From the cell containing the given text, extract its center point as (X, Y) coordinate. 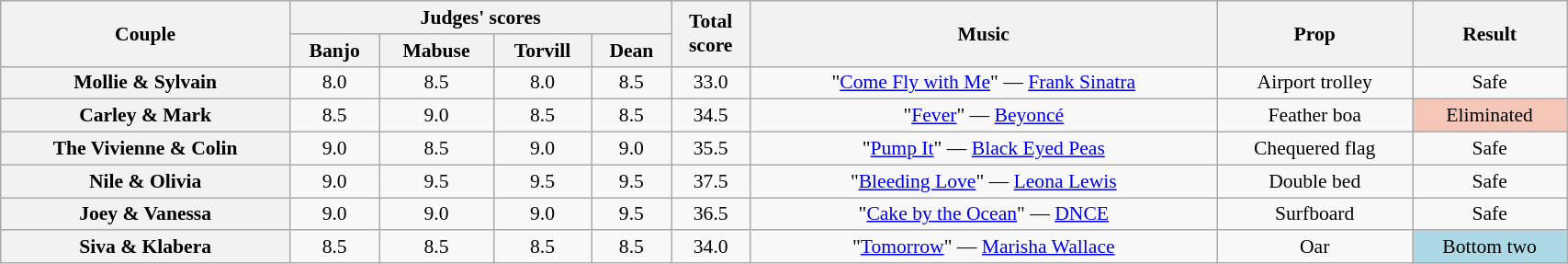
Siva & Klabera (145, 247)
Oar (1315, 247)
Chequered flag (1315, 149)
37.5 (711, 181)
Mabuse (436, 51)
36.5 (711, 214)
Nile & Olivia (145, 181)
Judges' scores (479, 17)
Feather boa (1315, 116)
Joey & Vanessa (145, 214)
Result (1490, 33)
35.5 (711, 149)
"Pump It" — Black Eyed Peas (984, 149)
"Bleeding Love" — Leona Lewis (984, 181)
Bottom two (1490, 247)
Mollie & Sylvain (145, 83)
Music (984, 33)
Surfboard (1315, 214)
34.0 (711, 247)
33.0 (711, 83)
Prop (1315, 33)
"Come Fly with Me" — Frank Sinatra (984, 83)
Banjo (334, 51)
Carley & Mark (145, 116)
Couple (145, 33)
34.5 (711, 116)
The Vivienne & Colin (145, 149)
"Tomorrow" — Marisha Wallace (984, 247)
Totalscore (711, 33)
"Cake by the Ocean" — DNCE (984, 214)
Dean (632, 51)
"Fever" — Beyoncé (984, 116)
Double bed (1315, 181)
Eliminated (1490, 116)
Torvill (542, 51)
Airport trolley (1315, 83)
